Return [x, y] of the center of cell containing provided text 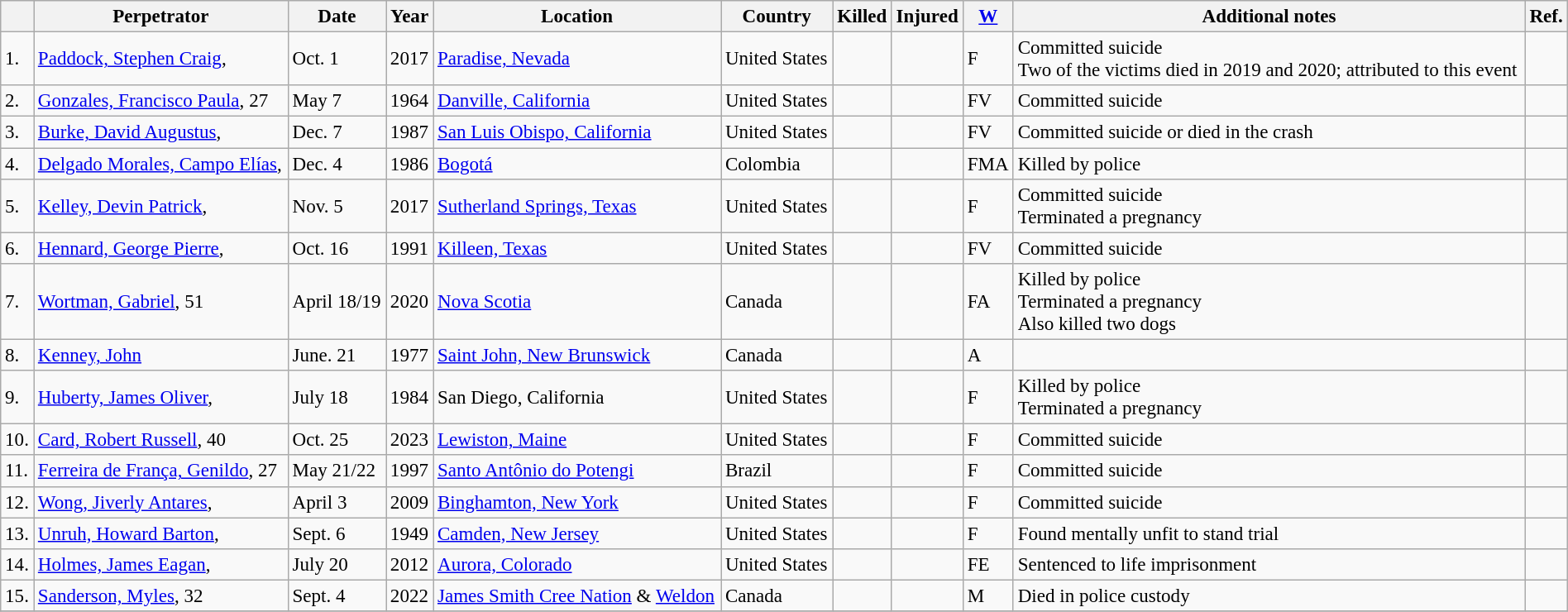
2012 [410, 565]
Killed by police Terminated a pregnancy [1269, 397]
Kenney, John [160, 356]
Burke, David Augustus, [160, 132]
FA [987, 302]
Holmes, James Eagan, [160, 565]
Died in police custody [1269, 595]
1977 [410, 356]
Sutherland Springs, Texas [577, 207]
Found mentally unfit to stand trial [1269, 533]
May 21/22 [337, 471]
6. [17, 248]
San Luis Obispo, California [577, 132]
Sept. 4 [337, 595]
1949 [410, 533]
Additional notes [1269, 17]
Gonzales, Francisco Paula, 27 [160, 101]
June. 21 [337, 356]
Oct. 1 [337, 60]
1984 [410, 397]
Location [577, 17]
11. [17, 471]
A [987, 356]
Dec. 7 [337, 132]
April 3 [337, 502]
9. [17, 397]
Huberty, James Oliver, [160, 397]
Lewiston, Maine [577, 440]
Killed by policeTerminated a pregnancyAlso killed two dogs [1269, 302]
Hennard, George Pierre, [160, 248]
Committed suicide Terminated a pregnancy [1269, 207]
1987 [410, 132]
7. [17, 302]
Santo Antônio do Potengi [577, 471]
3. [17, 132]
Ref. [1546, 17]
Wortman, Gabriel, 51 [160, 302]
1997 [410, 471]
James Smith Cree Nation & Weldon [577, 595]
2022 [410, 595]
2020 [410, 302]
July 20 [337, 565]
Card, Robert Russell, 40 [160, 440]
Committed suicide or died in the crash [1269, 132]
12. [17, 502]
1. [17, 60]
Date [337, 17]
2. [17, 101]
FMA [987, 164]
15. [17, 595]
Paddock, Stephen Craig, [160, 60]
Dec. 4 [337, 164]
Nov. 5 [337, 207]
San Diego, California [577, 397]
M [987, 595]
14. [17, 565]
W [987, 17]
Sentenced to life imprisonment [1269, 565]
April 18/19 [337, 302]
Country [777, 17]
2009 [410, 502]
Perpetrator [160, 17]
Paradise, Nevada [577, 60]
Brazil [777, 471]
May 7 [337, 101]
1991 [410, 248]
Ferreira de França, Genildo, 27 [160, 471]
Unruh, Howard Barton, [160, 533]
Sanderson, Myles, 32 [160, 595]
4. [17, 164]
5. [17, 207]
July 18 [337, 397]
Colombia [777, 164]
FE [987, 565]
Sept. 6 [337, 533]
Saint John, New Brunswick [577, 356]
Camden, New Jersey [577, 533]
Killed [862, 17]
10. [17, 440]
Danville, California [577, 101]
1986 [410, 164]
Nova Scotia [577, 302]
13. [17, 533]
Aurora, Colorado [577, 565]
2023 [410, 440]
Injured [927, 17]
Oct. 25 [337, 440]
Year [410, 17]
Delgado Morales, Campo Elías, [160, 164]
Oct. 16 [337, 248]
Binghamton, New York [577, 502]
1964 [410, 101]
Kelley, Devin Patrick, [160, 207]
8. [17, 356]
Committed suicideTwo of the victims died in 2019 and 2020; attributed to this event [1269, 60]
Killeen, Texas [577, 248]
Killed by police [1269, 164]
Wong, Jiverly Antares, [160, 502]
Bogotá [577, 164]
